Determine the [X, Y] coordinate at the center of the cell enclosing the given text.  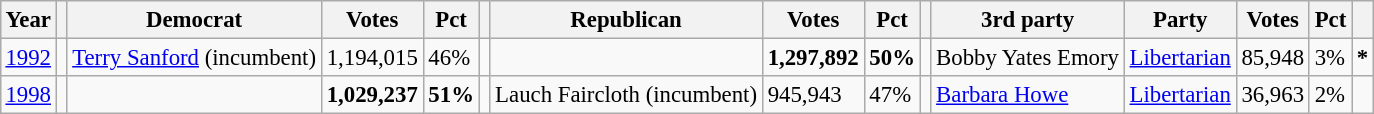
3rd party [1028, 20]
* [1363, 57]
Year [28, 20]
Lauch Faircloth (incumbent) [626, 95]
46% [451, 57]
Democrat [194, 20]
50% [892, 57]
Bobby Yates Emory [1028, 57]
Terry Sanford (incumbent) [194, 57]
1,029,237 [372, 95]
1,297,892 [813, 57]
51% [451, 95]
85,948 [1272, 57]
Barbara Howe [1028, 95]
1,194,015 [372, 57]
1992 [28, 57]
2% [1330, 95]
Republican [626, 20]
Party [1180, 20]
945,943 [813, 95]
36,963 [1272, 95]
1998 [28, 95]
47% [892, 95]
3% [1330, 57]
